Scan for the cell matching the given text and deliver its [X, Y] coordinate at center. 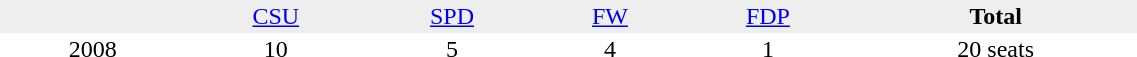
FDP [768, 16]
SPD [452, 16]
FW [610, 16]
CSU [276, 16]
